Identify which cell holds the provided text, then report its [X, Y] central coordinate. 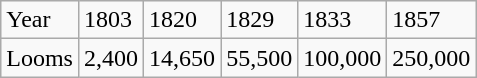
1803 [110, 20]
1857 [432, 20]
Year [40, 20]
250,000 [432, 58]
1820 [182, 20]
14,650 [182, 58]
1829 [260, 20]
100,000 [342, 58]
2,400 [110, 58]
Looms [40, 58]
55,500 [260, 58]
1833 [342, 20]
